Extract the [x, y] coordinate from the center of the cell holding the provided text.  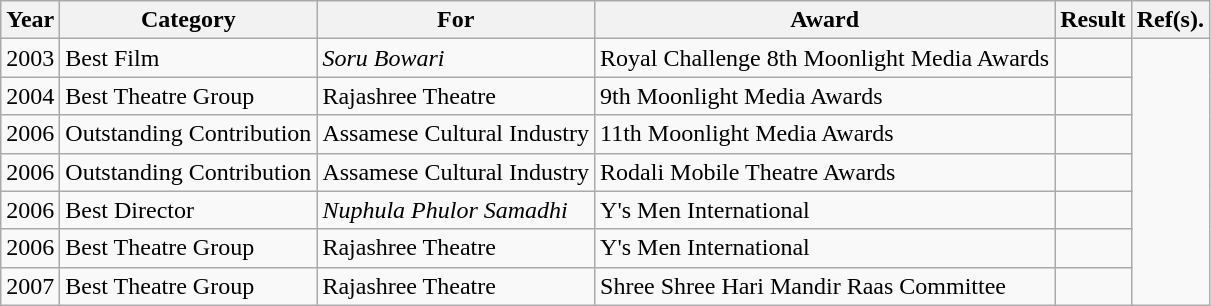
Best Film [188, 58]
2003 [30, 58]
Result [1093, 20]
Rodali Mobile Theatre Awards [825, 172]
2004 [30, 96]
11th Moonlight Media Awards [825, 134]
2007 [30, 286]
Royal Challenge 8th Moonlight Media Awards [825, 58]
For [456, 20]
Category [188, 20]
Year [30, 20]
9th Moonlight Media Awards [825, 96]
Nuphula Phulor Samadhi [456, 210]
Best Director [188, 210]
Award [825, 20]
Shree Shree Hari Mandir Raas Committee [825, 286]
Ref(s). [1170, 20]
Soru Bowari [456, 58]
